Determine the (x, y) coordinate at the center of the cell enclosing the given text.  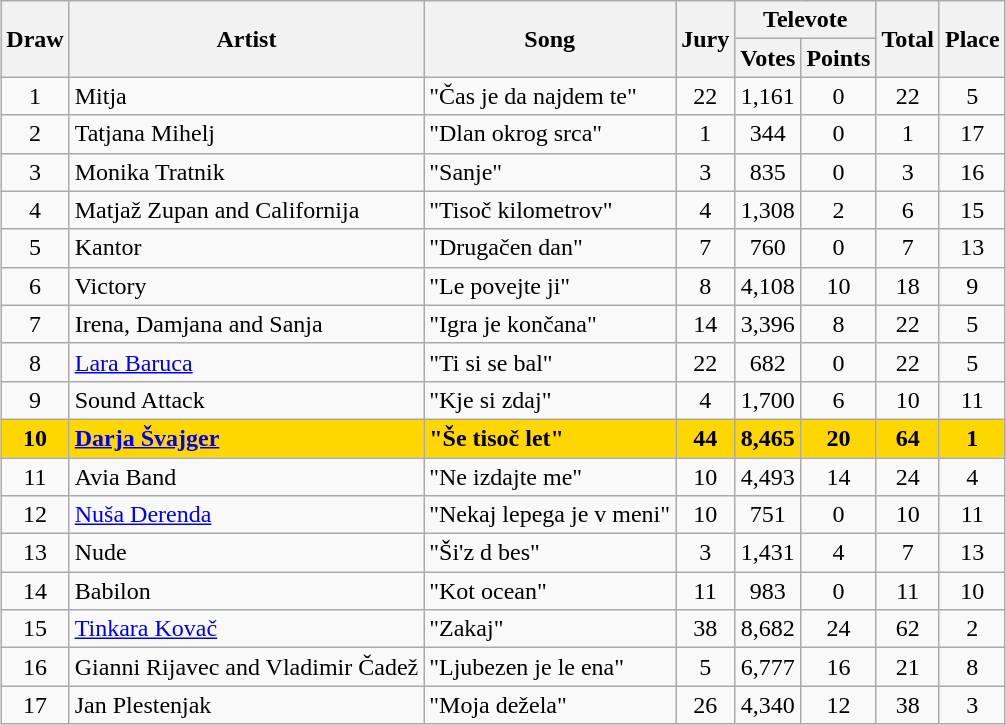
Avia Band (246, 477)
"Ti si se bal" (550, 362)
Lara Baruca (246, 362)
344 (768, 134)
"Ne izdajte me" (550, 477)
"Čas je da najdem te" (550, 96)
26 (706, 705)
Mitja (246, 96)
3,396 (768, 324)
751 (768, 515)
"Še tisoč let" (550, 438)
"Ljubezen je le ena" (550, 667)
"Sanje" (550, 172)
"Ši'z d bes" (550, 553)
44 (706, 438)
18 (908, 286)
1,308 (768, 210)
"Kot ocean" (550, 591)
"Igra je končana" (550, 324)
Matjaž Zupan and Californija (246, 210)
983 (768, 591)
64 (908, 438)
8,682 (768, 629)
Irena, Damjana and Sanja (246, 324)
8,465 (768, 438)
"Drugačen dan" (550, 248)
Song (550, 39)
21 (908, 667)
"Kje si zdaj" (550, 400)
4,340 (768, 705)
"Nekaj lepega je v meni" (550, 515)
Place (972, 39)
Tinkara Kovač (246, 629)
Nude (246, 553)
Votes (768, 58)
Sound Attack (246, 400)
62 (908, 629)
Draw (35, 39)
Babilon (246, 591)
"Moja dežela" (550, 705)
835 (768, 172)
Monika Tratnik (246, 172)
1,700 (768, 400)
760 (768, 248)
1,161 (768, 96)
Darja Švajger (246, 438)
Total (908, 39)
6,777 (768, 667)
Televote (806, 20)
1,431 (768, 553)
Jan Plestenjak (246, 705)
"Zakaj" (550, 629)
"Tisoč kilometrov" (550, 210)
Artist (246, 39)
20 (838, 438)
Victory (246, 286)
Gianni Rijavec and Vladimir Čadež (246, 667)
4,108 (768, 286)
Points (838, 58)
"Dlan okrog srca" (550, 134)
4,493 (768, 477)
682 (768, 362)
Nuša Derenda (246, 515)
"Le povejte ji" (550, 286)
Tatjana Mihelj (246, 134)
Kantor (246, 248)
Jury (706, 39)
